Scan for the cell matching the given text and deliver its [x, y] coordinate at center. 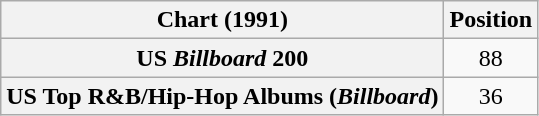
88 [491, 58]
US Top R&B/Hip-Hop Albums (Billboard) [222, 96]
US Billboard 200 [222, 58]
Position [491, 20]
Chart (1991) [222, 20]
36 [491, 96]
